Return (x, y) of the center of cell containing provided text 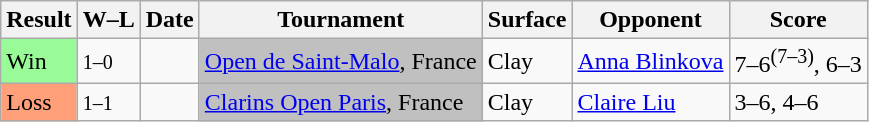
Surface (527, 20)
3–6, 4–6 (798, 102)
Score (798, 20)
Tournament (340, 20)
Loss (39, 102)
Date (170, 20)
Anna Blinkova (650, 62)
Open de Saint-Malo, France (340, 62)
W–L (108, 20)
Clarins Open Paris, France (340, 102)
7–6(7–3), 6–3 (798, 62)
1–1 (108, 102)
Claire Liu (650, 102)
1–0 (108, 62)
Result (39, 20)
Win (39, 62)
Opponent (650, 20)
